Provide the [x, y] coordinate of the cell's center where the given text is located.  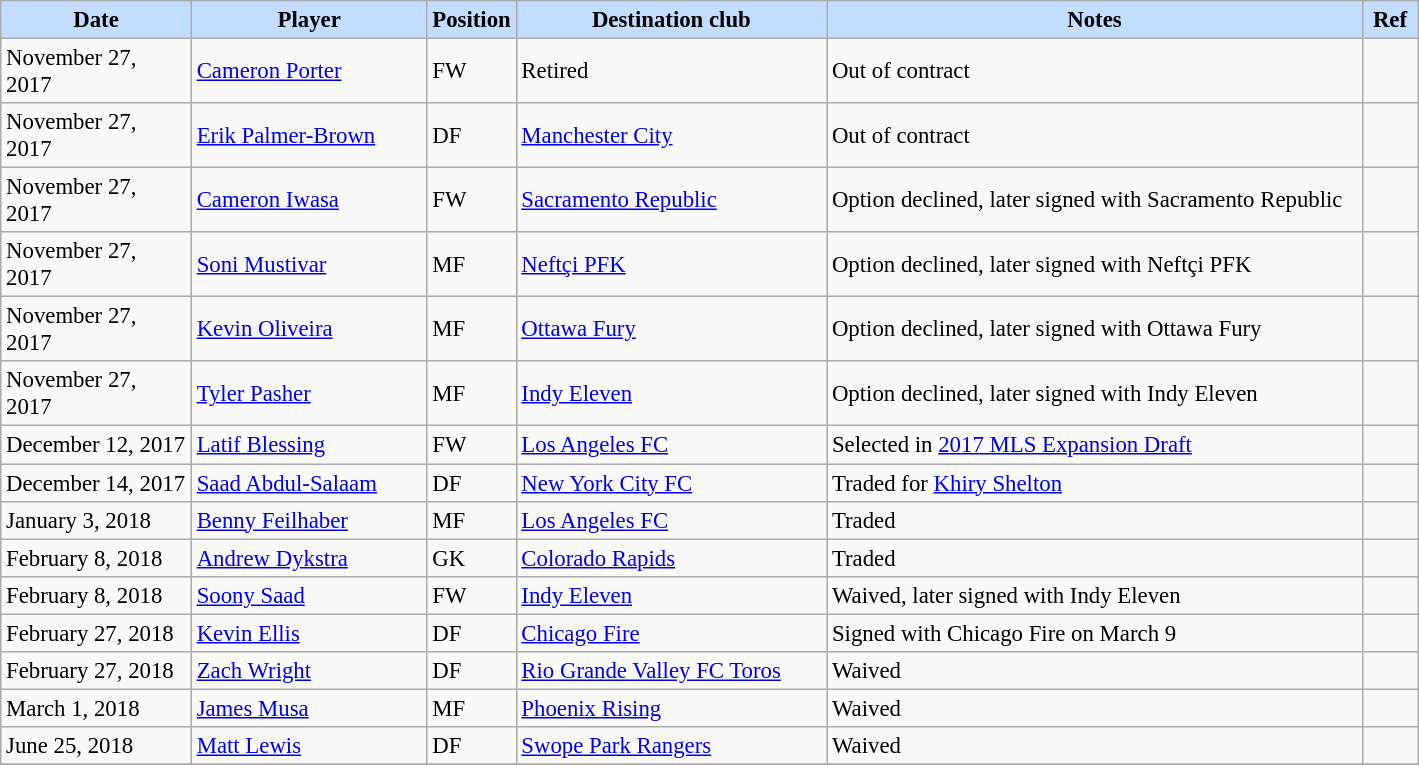
New York City FC [672, 483]
December 14, 2017 [96, 483]
Tyler Pasher [309, 394]
Kevin Oliveira [309, 330]
Zach Wright [309, 671]
Swope Park Rangers [672, 746]
Cameron Porter [309, 72]
Signed with Chicago Fire on March 9 [1095, 633]
Position [472, 20]
Soni Mustivar [309, 264]
Ref [1390, 20]
Option declined, later signed with Sacramento Republic [1095, 200]
June 25, 2018 [96, 746]
Phoenix Rising [672, 708]
Waived, later signed with Indy Eleven [1095, 595]
Manchester City [672, 136]
Player [309, 20]
Destination club [672, 20]
Date [96, 20]
January 3, 2018 [96, 520]
Retired [672, 72]
Saad Abdul-Salaam [309, 483]
James Musa [309, 708]
Rio Grande Valley FC Toros [672, 671]
Neftçi PFK [672, 264]
Latif Blessing [309, 445]
Option declined, later signed with Indy Eleven [1095, 394]
Erik Palmer-Brown [309, 136]
Soony Saad [309, 595]
Option declined, later signed with Ottawa Fury [1095, 330]
Option declined, later signed with Neftçi PFK [1095, 264]
Notes [1095, 20]
Chicago Fire [672, 633]
December 12, 2017 [96, 445]
March 1, 2018 [96, 708]
Colorado Rapids [672, 558]
Ottawa Fury [672, 330]
Sacramento Republic [672, 200]
Benny Feilhaber [309, 520]
GK [472, 558]
Kevin Ellis [309, 633]
Traded for Khiry Shelton [1095, 483]
Matt Lewis [309, 746]
Cameron Iwasa [309, 200]
Andrew Dykstra [309, 558]
Selected in 2017 MLS Expansion Draft [1095, 445]
